For the text-containing cell, return its midpoint in (X, Y) coordinate format. 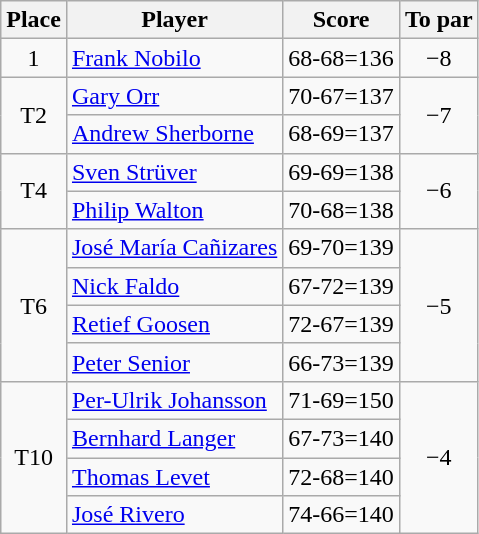
67-73=140 (342, 438)
66-73=139 (342, 362)
José Rivero (174, 515)
−6 (438, 191)
1 (34, 58)
Philip Walton (174, 210)
68-69=137 (342, 134)
Nick Faldo (174, 286)
Score (342, 20)
José María Cañizares (174, 248)
Per-Ulrik Johansson (174, 400)
Gary Orr (174, 96)
−7 (438, 115)
74-66=140 (342, 515)
T2 (34, 115)
69-70=139 (342, 248)
72-68=140 (342, 477)
T4 (34, 191)
68-68=136 (342, 58)
Sven Strüver (174, 172)
72-67=139 (342, 324)
Place (34, 20)
−4 (438, 457)
70-67=137 (342, 96)
Retief Goosen (174, 324)
Andrew Sherborne (174, 134)
−8 (438, 58)
To par (438, 20)
Frank Nobilo (174, 58)
71-69=150 (342, 400)
Peter Senior (174, 362)
69-69=138 (342, 172)
−5 (438, 305)
Player (174, 20)
67-72=139 (342, 286)
Bernhard Langer (174, 438)
T6 (34, 305)
70-68=138 (342, 210)
T10 (34, 457)
Thomas Levet (174, 477)
